For the text-containing cell, return its midpoint in [x, y] coordinate format. 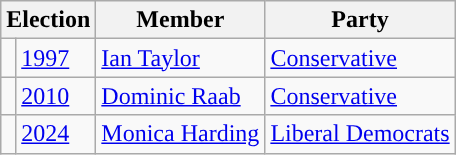
2010 [56, 96]
Liberal Democrats [360, 134]
Party [360, 20]
1997 [56, 58]
Dominic Raab [180, 96]
Election [48, 20]
Member [180, 20]
Monica Harding [180, 134]
2024 [56, 134]
Ian Taylor [180, 58]
